Pinpoint the cell where the given text exists, returning its (x, y) midpoint coordinate. 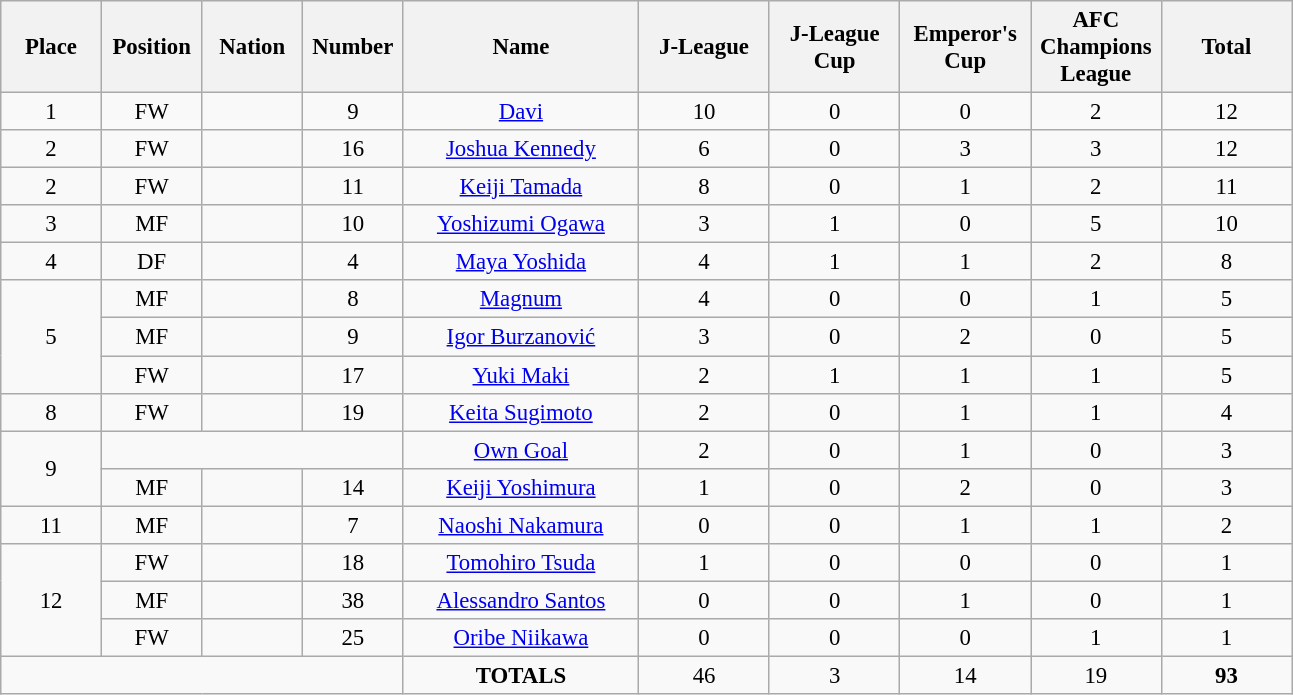
DF (152, 262)
93 (1226, 675)
TOTALS (521, 675)
46 (704, 675)
Total (1226, 47)
Tomohiro Tsuda (521, 563)
Position (152, 47)
7 (354, 525)
6 (704, 149)
Yuki Maki (521, 375)
J-League (704, 47)
Keiji Yoshimura (521, 487)
Naoshi Nakamura (521, 525)
Own Goal (521, 450)
Nation (252, 47)
18 (354, 563)
Name (521, 47)
Keita Sugimoto (521, 412)
38 (354, 600)
Alessandro Santos (521, 600)
Number (354, 47)
Emperor's Cup (966, 47)
J-League Cup (834, 47)
Place (52, 47)
Magnum (521, 299)
16 (354, 149)
17 (354, 375)
25 (354, 638)
Maya Yoshida (521, 262)
AFC Champions League (1096, 47)
Keiji Tamada (521, 187)
Joshua Kennedy (521, 149)
Davi (521, 112)
Oribe Niikawa (521, 638)
Yoshizumi Ogawa (521, 224)
Igor Burzanović (521, 337)
